Extract the [X, Y] coordinate from the center of the cell holding the provided text.  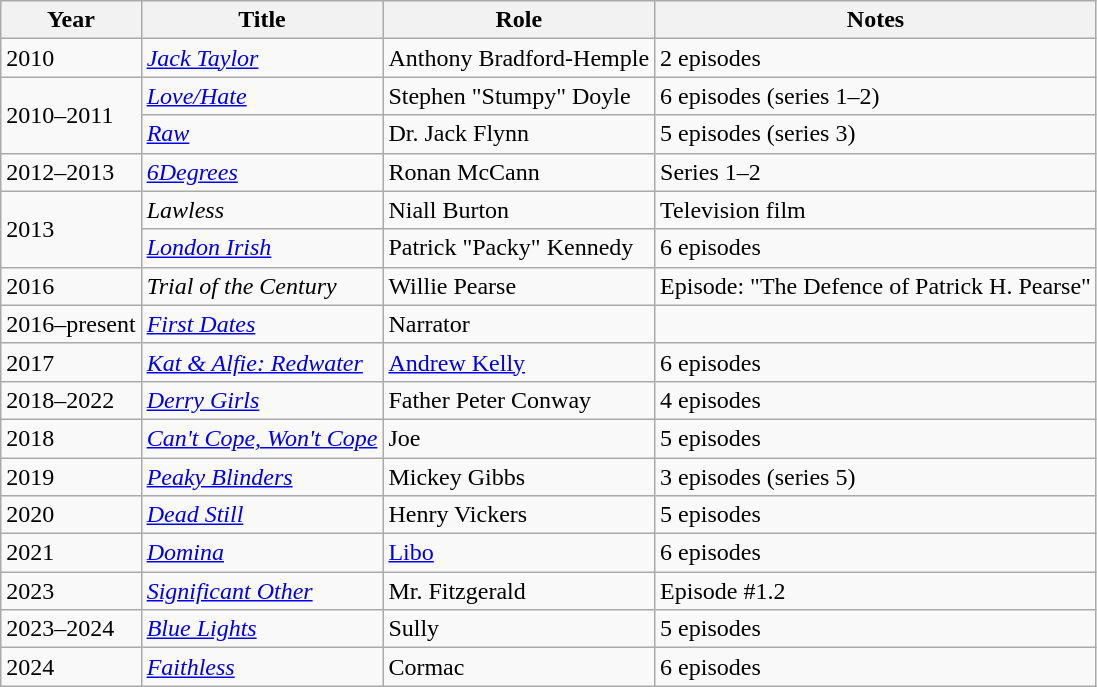
Niall Burton [519, 210]
2020 [71, 515]
Raw [262, 134]
6 episodes (series 1–2) [876, 96]
Peaky Blinders [262, 477]
Significant Other [262, 591]
2013 [71, 229]
Lawless [262, 210]
2017 [71, 362]
2019 [71, 477]
Andrew Kelly [519, 362]
Role [519, 20]
3 episodes (series 5) [876, 477]
Notes [876, 20]
Willie Pearse [519, 286]
Father Peter Conway [519, 400]
Dr. Jack Flynn [519, 134]
2016–present [71, 324]
2010 [71, 58]
Henry Vickers [519, 515]
Series 1–2 [876, 172]
2018 [71, 438]
Anthony Bradford-Hemple [519, 58]
Dead Still [262, 515]
2016 [71, 286]
2018–2022 [71, 400]
Ronan McCann [519, 172]
Cormac [519, 667]
Jack Taylor [262, 58]
Blue Lights [262, 629]
2021 [71, 553]
London Irish [262, 248]
5 episodes (series 3) [876, 134]
Patrick "Packy" Kennedy [519, 248]
2012–2013 [71, 172]
Stephen "Stumpy" Doyle [519, 96]
Episode: "The Defence of Patrick H. Pearse" [876, 286]
Episode #1.2 [876, 591]
2023–2024 [71, 629]
Title [262, 20]
2 episodes [876, 58]
Domina [262, 553]
4 episodes [876, 400]
6Degrees [262, 172]
Trial of the Century [262, 286]
Mickey Gibbs [519, 477]
Mr. Fitzgerald [519, 591]
2024 [71, 667]
Kat & Alfie: Redwater [262, 362]
Love/Hate [262, 96]
2023 [71, 591]
2010–2011 [71, 115]
Television film [876, 210]
Narrator [519, 324]
Libo [519, 553]
Faithless [262, 667]
Can't Cope, Won't Cope [262, 438]
Derry Girls [262, 400]
First Dates [262, 324]
Sully [519, 629]
Year [71, 20]
Joe [519, 438]
